Scan for the cell matching the given text and deliver its (x, y) coordinate at center. 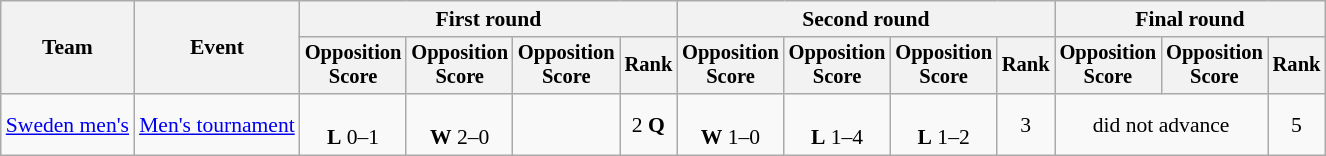
2 Q (649, 124)
L 0–1 (354, 124)
L 1–2 (944, 124)
Team (68, 48)
3 (1026, 124)
did not advance (1162, 124)
Men's tournament (217, 124)
W 2–0 (460, 124)
L 1–4 (838, 124)
First round (488, 19)
Sweden men's (68, 124)
W 1–0 (730, 124)
Final round (1190, 19)
Second round (866, 19)
5 (1297, 124)
Event (217, 48)
